Identify which cell holds the provided text, then report its [x, y] central coordinate. 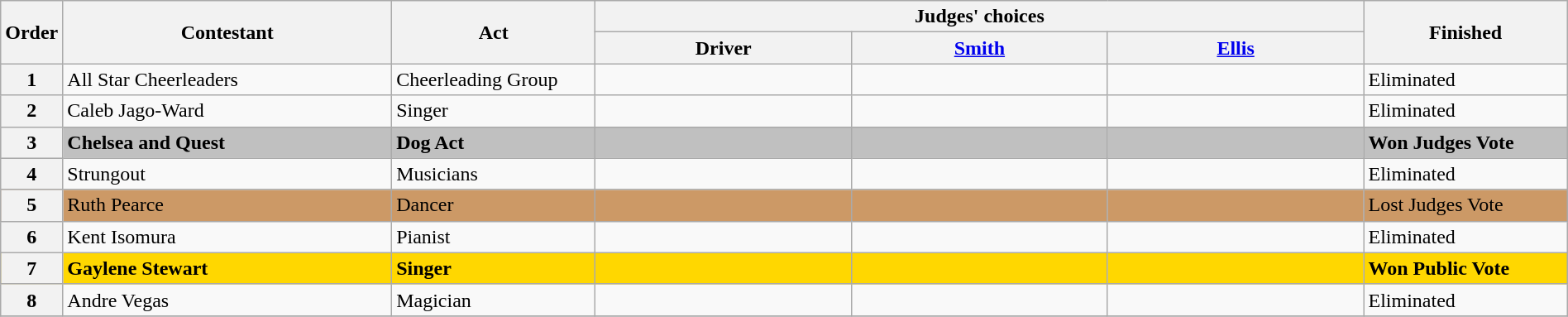
Driver [724, 48]
6 [31, 237]
Judges' choices [979, 17]
Dancer [494, 205]
Musicians [494, 174]
Pianist [494, 237]
Act [494, 32]
Ruth Pearce [227, 205]
Cheerleading Group [494, 79]
Caleb Jago-Ward [227, 111]
5 [31, 205]
Lost Judges Vote [1465, 205]
Smith [980, 48]
Gaylene Stewart [227, 268]
Order [31, 32]
Finished [1465, 32]
Andre Vegas [227, 300]
Contestant [227, 32]
Kent Isomura [227, 237]
Strungout [227, 174]
2 [31, 111]
1 [31, 79]
Won Judges Vote [1465, 142]
8 [31, 300]
Magician [494, 300]
Chelsea and Quest [227, 142]
4 [31, 174]
Ellis [1236, 48]
All Star Cheerleaders [227, 79]
Dog Act [494, 142]
3 [31, 142]
7 [31, 268]
Won Public Vote [1465, 268]
